Return the (X, Y) coordinate for the center point of the cell that contains the specified text.  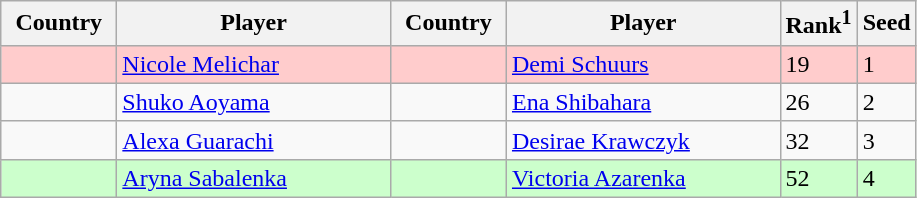
Aryna Sabalenka (254, 178)
26 (818, 102)
Desirae Krawczyk (643, 140)
3 (886, 140)
19 (818, 64)
Alexa Guarachi (254, 140)
2 (886, 102)
Seed (886, 24)
52 (818, 178)
Ena Shibahara (643, 102)
4 (886, 178)
Nicole Melichar (254, 64)
Rank1 (818, 24)
32 (818, 140)
1 (886, 64)
Demi Schuurs (643, 64)
Victoria Azarenka (643, 178)
Shuko Aoyama (254, 102)
